Detect which cell encompasses the target text, then output its [X, Y] center coordinate. 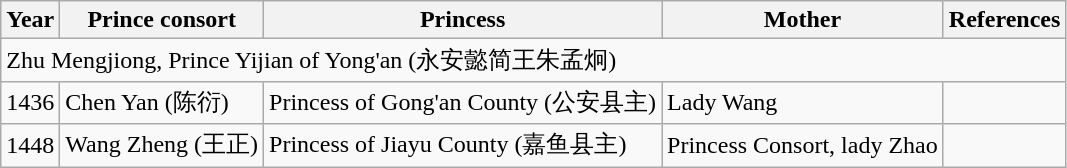
Mother [803, 20]
Princess Consort, lady Zhao [803, 146]
Year [30, 20]
Princess of Jiayu County (嘉鱼县主) [463, 146]
Zhu Mengjiong, Prince Yijian of Yong'an (永安懿简王朱孟炯) [534, 60]
Prince consort [162, 20]
References [1004, 20]
Wang Zheng (王正) [162, 146]
Princess of Gong'an County (公安县主) [463, 102]
Chen Yan (陈衍) [162, 102]
Lady Wang [803, 102]
1436 [30, 102]
1448 [30, 146]
Princess [463, 20]
